Return the [x, y] coordinate for the center point of the cell that contains the specified text.  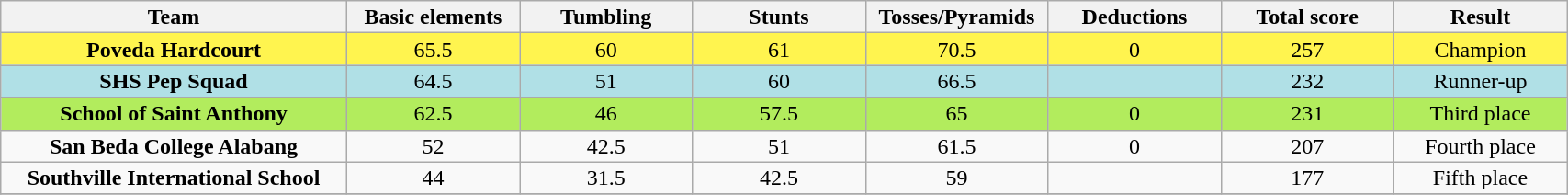
52 [433, 145]
66.5 [957, 81]
Tumbling [606, 17]
Team [175, 17]
65 [957, 114]
207 [1307, 145]
177 [1307, 178]
Runner-up [1480, 81]
Total score [1307, 17]
64.5 [433, 81]
Poveda Hardcourt [175, 50]
44 [433, 178]
257 [1307, 50]
46 [606, 114]
Fifth place [1480, 178]
62.5 [433, 114]
231 [1307, 114]
SHS Pep Squad [175, 81]
Basic elements [433, 17]
Southville International School [175, 178]
65.5 [433, 50]
Tosses/Pyramids [957, 17]
Third place [1480, 114]
31.5 [606, 178]
San Beda College Alabang [175, 145]
232 [1307, 81]
Deductions [1134, 17]
57.5 [779, 114]
Result [1480, 17]
59 [957, 178]
61.5 [957, 145]
70.5 [957, 50]
Stunts [779, 17]
61 [779, 50]
Fourth place [1480, 145]
School of Saint Anthony [175, 114]
Champion [1480, 50]
